Determine the [X, Y] coordinate at the center of the cell enclosing the given text.  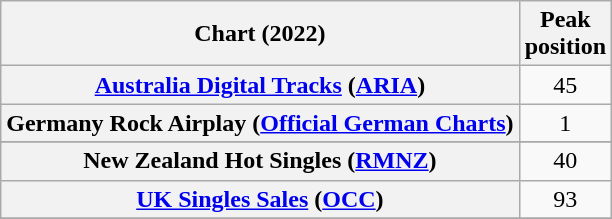
UK Singles Sales (OCC) [260, 199]
45 [565, 85]
Chart (2022) [260, 34]
93 [565, 199]
40 [565, 161]
Peakposition [565, 34]
New Zealand Hot Singles (RMNZ) [260, 161]
Australia Digital Tracks (ARIA) [260, 85]
1 [565, 123]
Germany Rock Airplay (Official German Charts) [260, 123]
